Scan for the cell matching the given text and deliver its [X, Y] coordinate at center. 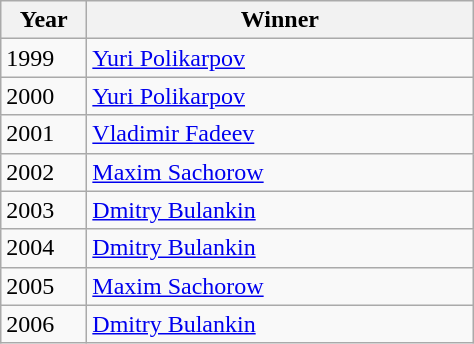
Year [44, 20]
Winner [280, 20]
2005 [44, 286]
1999 [44, 58]
2003 [44, 210]
2000 [44, 96]
2006 [44, 324]
2001 [44, 134]
2004 [44, 248]
Vladimir Fadeev [280, 134]
2002 [44, 172]
